For the text-containing cell, return its midpoint in [x, y] coordinate format. 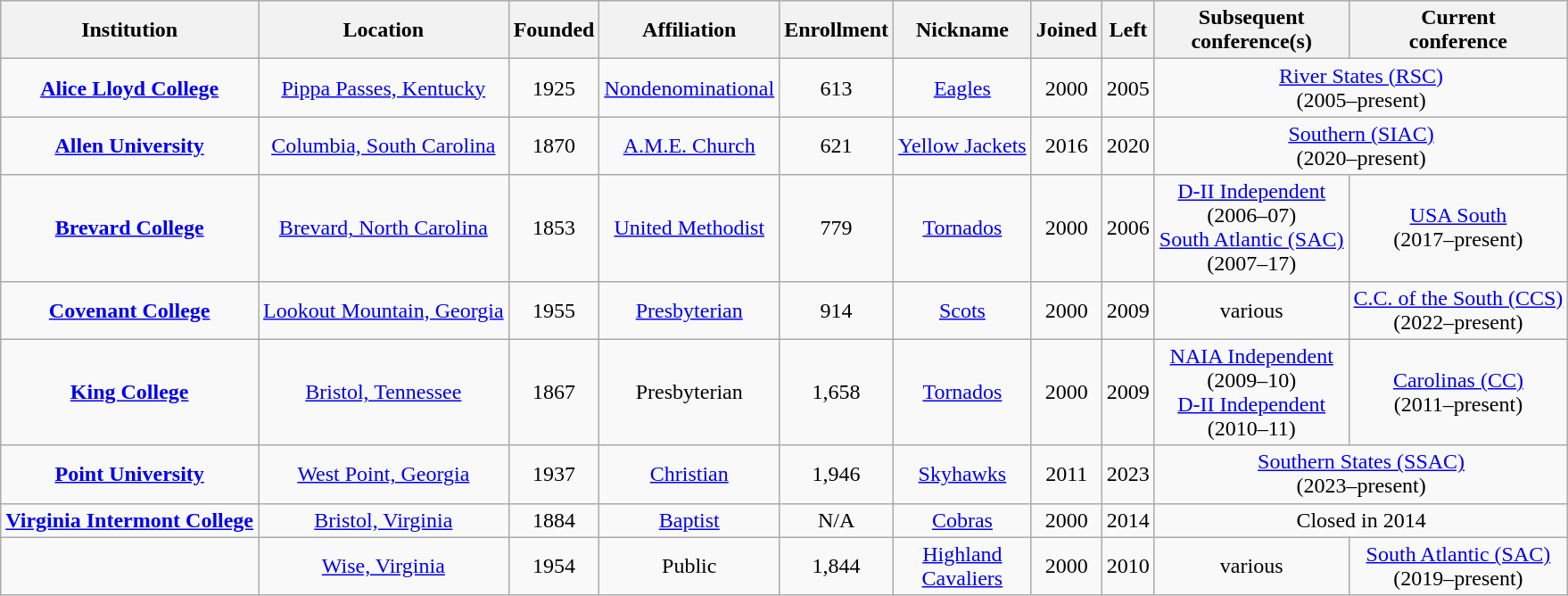
Nickname [963, 30]
Closed in 2014 [1361, 520]
Wise, Virginia [384, 566]
1867 [554, 393]
613 [837, 87]
Covenant College [130, 310]
Eagles [963, 87]
Subsequentconference(s) [1251, 30]
USA South(2017–present) [1458, 228]
Affiliation [689, 30]
Currentconference [1458, 30]
Carolinas (CC)(2011–present) [1458, 393]
2020 [1127, 146]
621 [837, 146]
1925 [554, 87]
Christian [689, 475]
West Point, Georgia [384, 475]
Point University [130, 475]
Alice Lloyd College [130, 87]
2023 [1127, 475]
Lookout Mountain, Georgia [384, 310]
2016 [1067, 146]
Columbia, South Carolina [384, 146]
1870 [554, 146]
Scots [963, 310]
HighlandCavaliers [963, 566]
1,658 [837, 393]
Left [1127, 30]
779 [837, 228]
2006 [1127, 228]
United Methodist [689, 228]
914 [837, 310]
Bristol, Tennessee [384, 393]
Institution [130, 30]
Southern States (SSAC)(2023–present) [1361, 475]
1884 [554, 520]
1,844 [837, 566]
Enrollment [837, 30]
Allen University [130, 146]
River States (RSC)(2005–present) [1361, 87]
2005 [1127, 87]
C.C. of the South (CCS)(2022–present) [1458, 310]
Baptist [689, 520]
Cobras [963, 520]
N/A [837, 520]
Nondenominational [689, 87]
Bristol, Virginia [384, 520]
Southern (SIAC)(2020–present) [1361, 146]
1,946 [837, 475]
D-II Independent(2006–07)South Atlantic (SAC)(2007–17) [1251, 228]
Brevard, North Carolina [384, 228]
NAIA Independent(2009–10)D-II Independent(2010–11) [1251, 393]
Skyhawks [963, 475]
King College [130, 393]
Joined [1067, 30]
1937 [554, 475]
Virginia Intermont College [130, 520]
Yellow Jackets [963, 146]
1853 [554, 228]
Founded [554, 30]
South Atlantic (SAC)(2019–present) [1458, 566]
1954 [554, 566]
Location [384, 30]
Pippa Passes, Kentucky [384, 87]
Brevard College [130, 228]
1955 [554, 310]
2014 [1127, 520]
2010 [1127, 566]
A.M.E. Church [689, 146]
2011 [1067, 475]
Public [689, 566]
